Return (X, Y) of the center of cell containing provided text 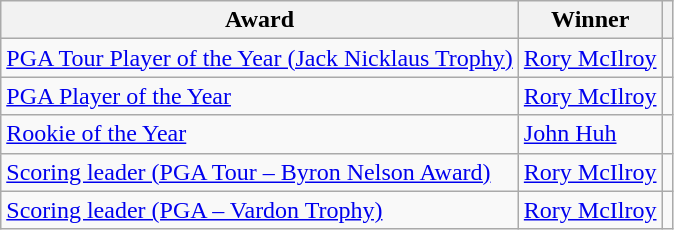
John Huh (590, 134)
Scoring leader (PGA – Vardon Trophy) (260, 210)
PGA Player of the Year (260, 96)
Rookie of the Year (260, 134)
PGA Tour Player of the Year (Jack Nicklaus Trophy) (260, 58)
Winner (590, 20)
Award (260, 20)
Scoring leader (PGA Tour – Byron Nelson Award) (260, 172)
